Find where the given text appears and provide that cell's center as [X, Y] coordinate. 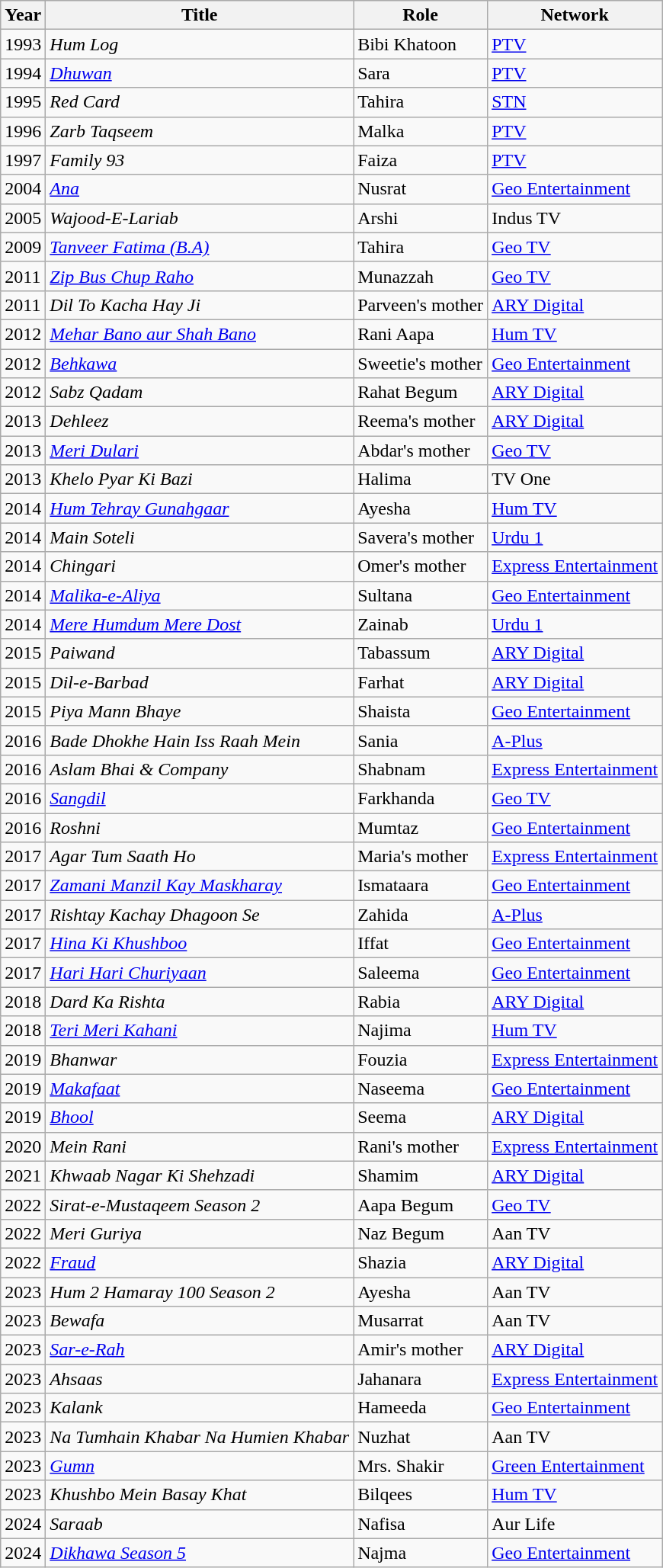
Khushbo Mein Basay Khat [200, 1495]
Mumtaz [421, 827]
Musarrat [421, 1321]
Na Tumhain Khabar Na Humien Khabar [200, 1437]
2020 [23, 1146]
Shaista [421, 711]
Makafaat [200, 1089]
Bhool [200, 1117]
Family 93 [200, 160]
Sara [421, 73]
Meri Dulari [200, 451]
2004 [23, 189]
Indus TV [575, 218]
Shazia [421, 1262]
Red Card [200, 102]
Sweetie's mother [421, 364]
Green Entertainment [575, 1466]
Role [421, 15]
Nuzhat [421, 1437]
Agar Tum Saath Ho [200, 857]
Shabnam [421, 769]
Ahsaas [200, 1379]
TV One [575, 479]
Ismataara [421, 886]
Reema's mother [421, 422]
Shamim [421, 1175]
Aur Life [575, 1524]
Bilqees [421, 1495]
Iffat [421, 944]
Fouzia [421, 1060]
Hum 2 Hamaray 100 Season 2 [200, 1292]
Nusrat [421, 189]
Rani's mother [421, 1146]
Roshni [200, 827]
Abdar's mother [421, 451]
Malika-e-Aliya [200, 595]
Malka [421, 131]
Naz Begum [421, 1233]
Najima [421, 1031]
Maria's mother [421, 857]
Piya Mann Bhaye [200, 711]
Year [23, 15]
Hina Ki Khushboo [200, 944]
Dehleez [200, 422]
Wajood-E-Lariab [200, 218]
Sangdil [200, 798]
Main Soteli [200, 537]
Tanveer Fatima (B.A) [200, 247]
Saleema [421, 973]
Network [575, 15]
Hameeda [421, 1408]
Khelo Pyar Ki Bazi [200, 479]
1995 [23, 102]
Bibi Khatoon [421, 44]
Parveen's mother [421, 305]
Dard Ka Rishta [200, 1002]
Mere Humdum Mere Dost [200, 624]
Sar-e-Rah [200, 1350]
Behkawa [200, 364]
Rahat Begum [421, 393]
Naseema [421, 1089]
Munazzah [421, 276]
Dil To Kacha Hay Ji [200, 305]
Rani Aapa [421, 334]
Zahida [421, 915]
Zainab [421, 624]
Najma [421, 1553]
1997 [23, 160]
2021 [23, 1175]
Rabia [421, 1002]
Sultana [421, 595]
Tabassum [421, 653]
Saraab [200, 1524]
Mehar Bano aur Shah Bano [200, 334]
2009 [23, 247]
Hari Hari Churiyaan [200, 973]
Bewafa [200, 1321]
Ana [200, 189]
Bade Dhokhe Hain Iss Raah Mein [200, 740]
Hum Log [200, 44]
Sirat-e-Mustaqeem Season 2 [200, 1204]
1993 [23, 44]
Sabz Qadam [200, 393]
Dikhawa Season 5 [200, 1553]
Paiwand [200, 653]
Arshi [421, 218]
Dil-e-Barbad [200, 682]
Chingari [200, 566]
Hum Tehray Gunahgaar [200, 508]
Teri Meri Kahani [200, 1031]
Zip Bus Chup Raho [200, 276]
Kalank [200, 1408]
Zamani Manzil Kay Maskharay [200, 886]
Seema [421, 1117]
Faiza [421, 160]
Mein Rani [200, 1146]
Amir's mother [421, 1350]
1994 [23, 73]
Aslam Bhai & Company [200, 769]
Omer's mother [421, 566]
Title [200, 15]
Zarb Taqseem [200, 131]
Bhanwar [200, 1060]
STN [575, 102]
Fraud [200, 1262]
Khwaab Nagar Ki Shehzadi [200, 1175]
Savera's mother [421, 537]
Farkhanda [421, 798]
2005 [23, 218]
Rishtay Kachay Dhagoon Se [200, 915]
Dhuwan [200, 73]
Mrs. Shakir [421, 1466]
Sania [421, 740]
Gumn [200, 1466]
Halima [421, 479]
Nafisa [421, 1524]
1996 [23, 131]
Meri Guriya [200, 1233]
Farhat [421, 682]
Jahanara [421, 1379]
Aapa Begum [421, 1204]
